Scan for the cell matching the given text and deliver its [X, Y] coordinate at center. 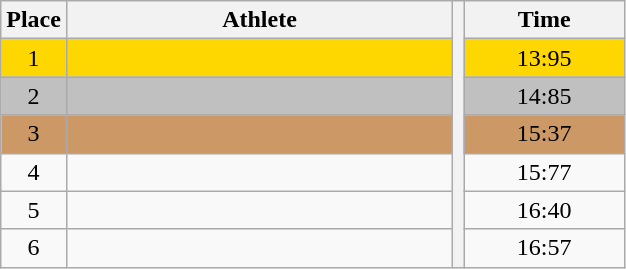
15:37 [544, 134]
3 [34, 134]
15:77 [544, 172]
2 [34, 96]
5 [34, 210]
Time [544, 20]
16:57 [544, 248]
4 [34, 172]
1 [34, 58]
16:40 [544, 210]
14:85 [544, 96]
Athlete [259, 20]
6 [34, 248]
Place [34, 20]
13:95 [544, 58]
